Identify which cell holds the provided text, then report its (X, Y) central coordinate. 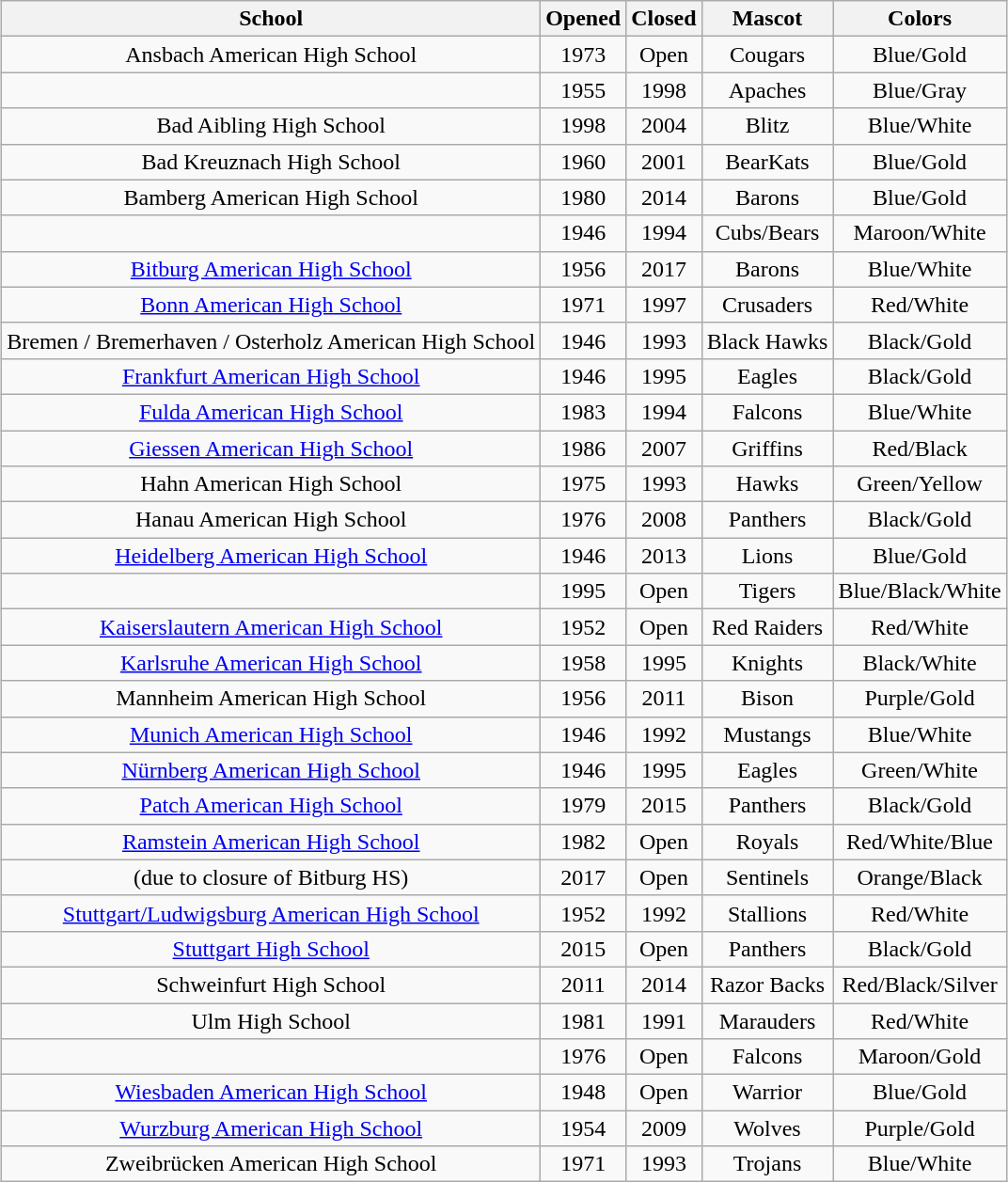
Red/Black/Silver (920, 985)
Bitburg American High School (271, 269)
Crusaders (767, 305)
2013 (664, 556)
Green/Yellow (920, 484)
Zweibrücken American High School (271, 1164)
Patch American High School (271, 806)
Bad Aibling High School (271, 126)
Heidelberg American High School (271, 556)
1991 (664, 1020)
Karlsruhe American High School (271, 663)
Ramstein American High School (271, 842)
School (271, 19)
Closed (664, 19)
(due to closure of Bitburg HS) (271, 877)
Trojans (767, 1164)
1975 (583, 484)
Red/White/Blue (920, 842)
1960 (583, 162)
Razor Backs (767, 985)
Bison (767, 699)
1982 (583, 842)
Apaches (767, 90)
Red/Black (920, 449)
1954 (583, 1128)
Mustangs (767, 734)
Stuttgart High School (271, 949)
Cougars (767, 55)
Ulm High School (271, 1020)
Bremen / Bremerhaven / Osterholz American High School (271, 340)
Warrior (767, 1093)
Orange/Black (920, 877)
Nürnberg American High School (271, 770)
Hahn American High School (271, 484)
2009 (664, 1128)
Maroon/Gold (920, 1057)
Hawks (767, 484)
Frankfurt American High School (271, 376)
Giessen American High School (271, 449)
Wolves (767, 1128)
Marauders (767, 1020)
1980 (583, 197)
Stallions (767, 913)
Lions (767, 556)
Schweinfurt High School (271, 985)
Knights (767, 663)
Hanau American High School (271, 520)
Tigers (767, 591)
Blue/Gray (920, 90)
2008 (664, 520)
Green/White (920, 770)
1955 (583, 90)
Blue/Black/White (920, 591)
1986 (583, 449)
2004 (664, 126)
Bonn American High School (271, 305)
Fulda American High School (271, 412)
Griffins (767, 449)
Ansbach American High School (271, 55)
1958 (583, 663)
Colors (920, 19)
BearKats (767, 162)
Kaiserslautern American High School (271, 627)
Wiesbaden American High School (271, 1093)
Opened (583, 19)
1979 (583, 806)
Cubs/Bears (767, 233)
Bamberg American High School (271, 197)
Sentinels (767, 877)
2007 (664, 449)
Wurzburg American High School (271, 1128)
1948 (583, 1093)
1973 (583, 55)
1997 (664, 305)
Bad Kreuznach High School (271, 162)
Black Hawks (767, 340)
Red Raiders (767, 627)
2001 (664, 162)
Royals (767, 842)
Mascot (767, 19)
Maroon/White (920, 233)
Munich American High School (271, 734)
Stuttgart/Ludwigsburg American High School (271, 913)
1983 (583, 412)
Black/White (920, 663)
Blitz (767, 126)
1981 (583, 1020)
Mannheim American High School (271, 699)
